Output the (X, Y) coordinate of the center of the cell containing the given text.  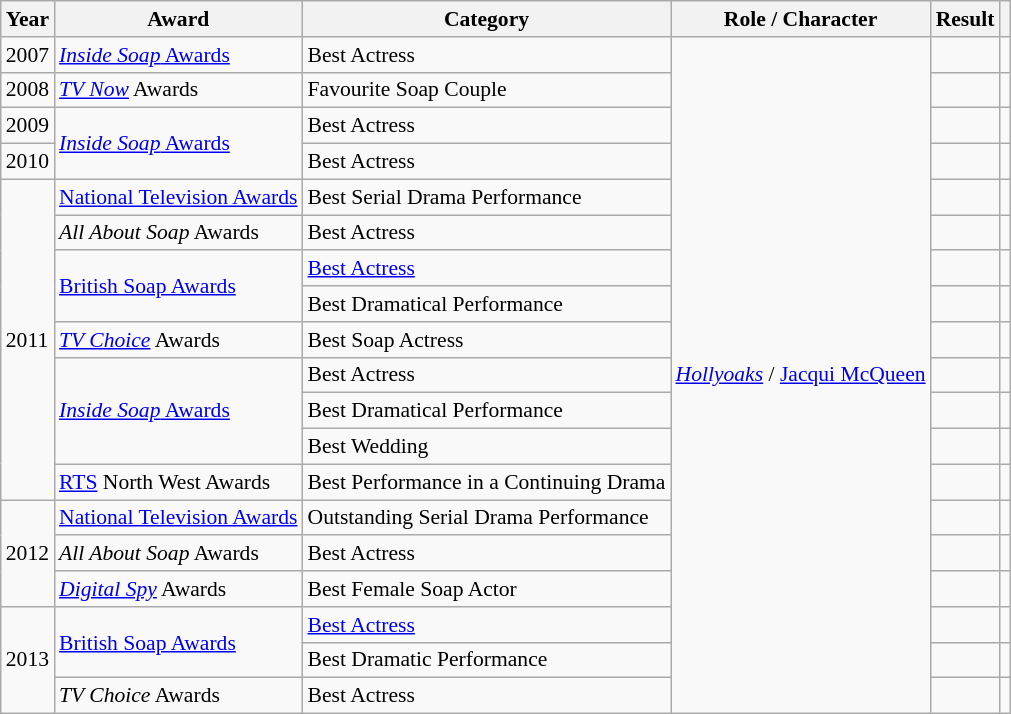
2011 (28, 340)
Favourite Soap Couple (486, 90)
Best Soap Actress (486, 340)
Best Serial Drama Performance (486, 197)
2010 (28, 162)
Outstanding Serial Drama Performance (486, 518)
2007 (28, 55)
2009 (28, 126)
2013 (28, 660)
Best Dramatic Performance (486, 660)
Year (28, 19)
Digital Spy Awards (178, 589)
2008 (28, 90)
RTS North West Awards (178, 482)
TV Now Awards (178, 90)
Category (486, 19)
2012 (28, 554)
Best Female Soap Actor (486, 589)
Hollyoaks / Jacqui McQueen (800, 376)
Result (966, 19)
Best Performance in a Continuing Drama (486, 482)
Role / Character (800, 19)
Best Wedding (486, 447)
Award (178, 19)
